Determine the [x, y] coordinate at the center of the cell enclosing the given text.  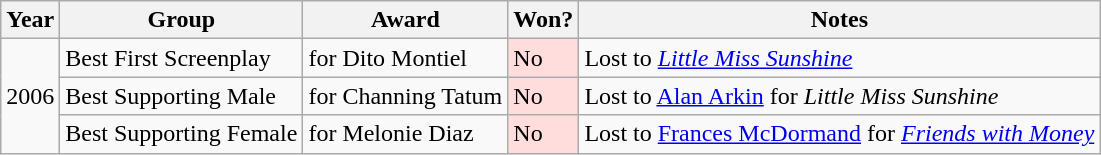
Best Supporting Female [182, 134]
Lost to Alan Arkin for Little Miss Sunshine [840, 96]
Award [406, 20]
2006 [30, 96]
Notes [840, 20]
Lost to Frances McDormand for Friends with Money [840, 134]
Best First Screenplay [182, 58]
Group [182, 20]
Won? [544, 20]
Best Supporting Male [182, 96]
for Melonie Diaz [406, 134]
for Channing Tatum [406, 96]
Year [30, 20]
Lost to Little Miss Sunshine [840, 58]
for Dito Montiel [406, 58]
